Provide the [x, y] coordinate of the cell's center where the given text is located.  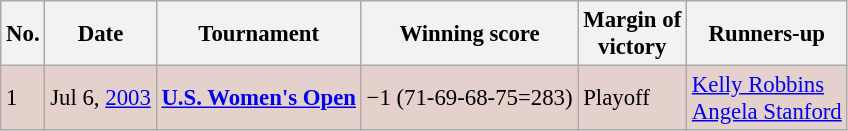
Playoff [632, 98]
−1 (71-69-68-75=283) [470, 98]
U.S. Women's Open [258, 98]
Runners-up [768, 34]
Winning score [470, 34]
Jul 6, 2003 [100, 98]
Date [100, 34]
No. [23, 34]
1 [23, 98]
Tournament [258, 34]
Kelly Robbins Angela Stanford [768, 98]
Margin ofvictory [632, 34]
